From the cell containing the given text, extract its center point as [x, y] coordinate. 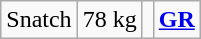
GR [176, 20]
Snatch [39, 20]
78 kg [110, 20]
